Identify which cell holds the provided text, then report its [x, y] central coordinate. 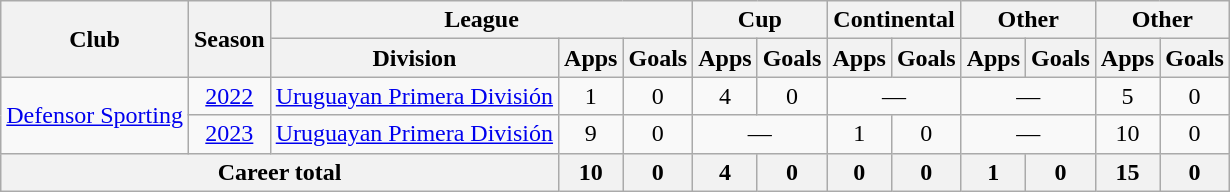
2023 [229, 134]
15 [1127, 172]
Club [95, 39]
5 [1127, 96]
2022 [229, 96]
League [482, 20]
Division [414, 58]
Continental [894, 20]
Defensor Sporting [95, 115]
Cup [760, 20]
Career total [280, 172]
Season [229, 39]
9 [591, 134]
